Provide the [X, Y] coordinate of the cell's center where the given text is located.  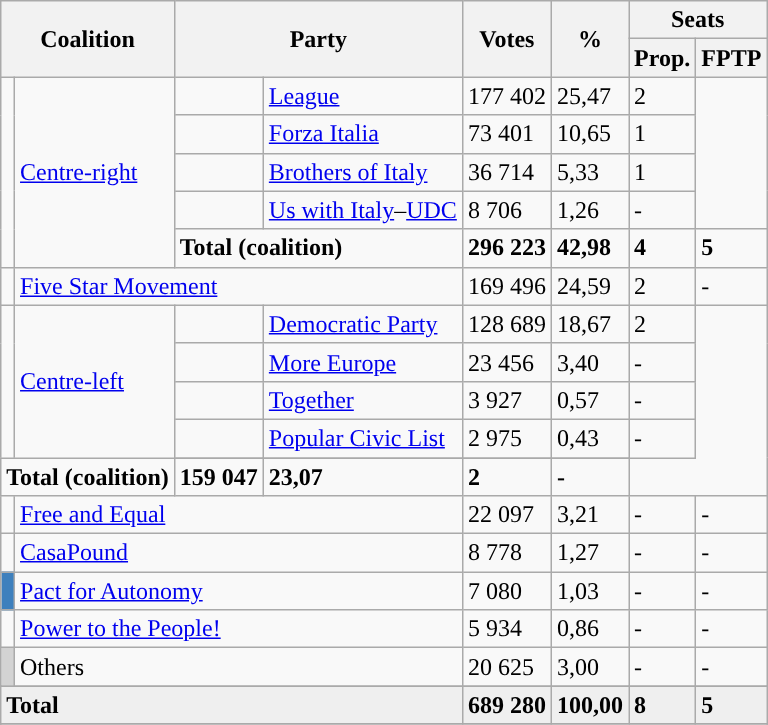
42,98 [590, 248]
Popular Civic List [362, 438]
25,47 [590, 96]
Centre-right [95, 172]
20 625 [506, 667]
1,03 [590, 591]
296 223 [506, 248]
4 [662, 248]
3,00 [590, 667]
CasaPound [239, 553]
23 456 [506, 362]
Democratic Party [362, 324]
Total [232, 705]
8 [662, 705]
Others [239, 667]
Pact for Autonomy [239, 591]
3,40 [590, 362]
1,27 [590, 553]
0,43 [590, 438]
177 402 [506, 96]
3,21 [590, 515]
10,65 [590, 134]
Power to the People! [239, 629]
18,67 [590, 324]
1,26 [590, 210]
Votes [506, 39]
League [362, 96]
5,33 [590, 172]
159 047 [218, 477]
24,59 [590, 286]
3 927 [506, 400]
FPTP [732, 58]
Prop. [662, 58]
0,86 [590, 629]
0,57 [590, 400]
Us with Italy–UDC [362, 210]
Coalition [88, 39]
Centre-left [95, 381]
8 778 [506, 553]
689 280 [506, 705]
23,07 [362, 477]
% [590, 39]
Together [362, 400]
5 934 [506, 629]
2 975 [506, 438]
169 496 [506, 286]
36 714 [506, 172]
Brothers of Italy [362, 172]
128 689 [506, 324]
22 097 [506, 515]
8 706 [506, 210]
Party [318, 39]
7 080 [506, 591]
73 401 [506, 134]
Five Star Movement [239, 286]
Seats [697, 20]
100,00 [590, 705]
Forza Italia [362, 134]
Free and Equal [239, 515]
More Europe [362, 362]
